Detect which cell encompasses the target text, then output its [X, Y] center coordinate. 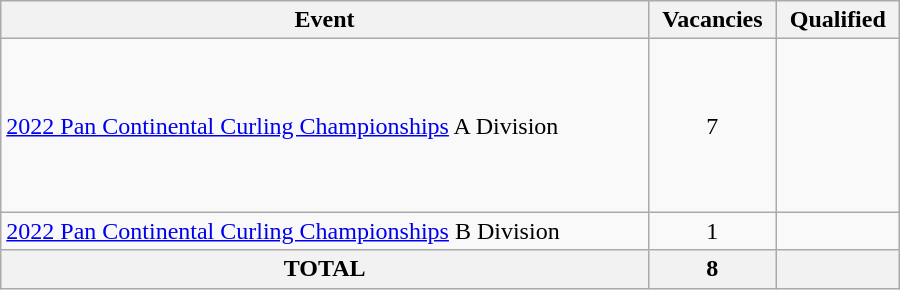
Vacancies [712, 20]
Event [325, 20]
TOTAL [325, 269]
Qualified [838, 20]
2022 Pan Continental Curling Championships B Division [325, 231]
8 [712, 269]
2022 Pan Continental Curling Championships A Division [325, 126]
7 [712, 126]
1 [712, 231]
